Determine the [x, y] coordinate at the center of the cell enclosing the given text.  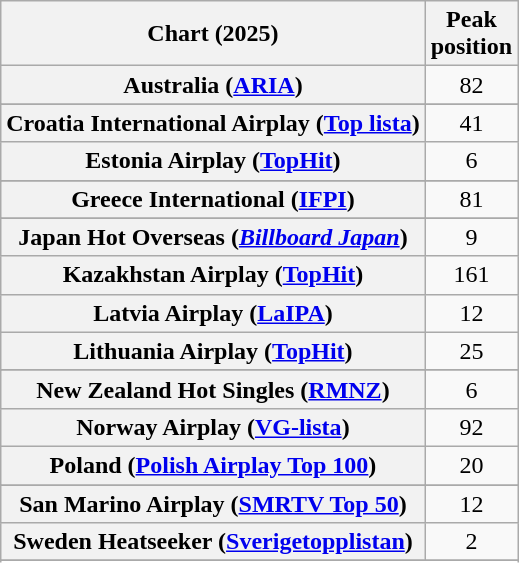
Croatia International Airplay (Top lista) [213, 123]
Kazakhstan Airplay (TopHit) [213, 275]
Greece International (IFPI) [213, 199]
Norway Airplay (VG-lista) [213, 427]
Japan Hot Overseas (Billboard Japan) [213, 237]
25 [471, 351]
Australia (ARIA) [213, 85]
82 [471, 85]
Chart (2025) [213, 34]
Estonia Airplay (TopHit) [213, 161]
Sweden Heatseeker (Sverigetopplistan) [213, 542]
20 [471, 465]
Latvia Airplay (LaIPA) [213, 313]
92 [471, 427]
81 [471, 199]
New Zealand Hot Singles (RMNZ) [213, 389]
Lithuania Airplay (TopHit) [213, 351]
Peakposition [471, 34]
41 [471, 123]
San Marino Airplay (SMRTV Top 50) [213, 503]
161 [471, 275]
9 [471, 237]
2 [471, 542]
Poland (Polish Airplay Top 100) [213, 465]
